Capture the cell that displays the provided text and extract its (X, Y) central coordinate. 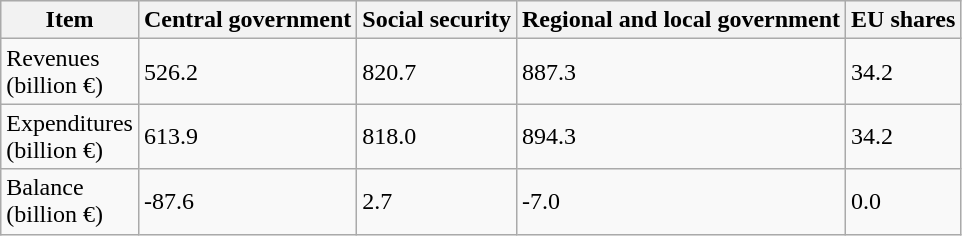
818.0 (437, 136)
Item (70, 20)
2.7 (437, 202)
0.0 (904, 202)
EU shares (904, 20)
613.9 (247, 136)
-7.0 (680, 202)
894.3 (680, 136)
Balance (billion €) (70, 202)
Central government (247, 20)
Social security (437, 20)
887.3 (680, 72)
Revenues (billion €) (70, 72)
526.2 (247, 72)
Regional and local government (680, 20)
Expenditures (billion €) (70, 136)
-87.6 (247, 202)
820.7 (437, 72)
